Extract the [x, y] coordinate from the center of the cell holding the provided text.  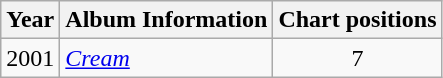
Chart positions [358, 20]
7 [358, 58]
2001 [30, 58]
Album Information [166, 20]
Cream [166, 58]
Year [30, 20]
